Locate the cell with the specified text and output its [x, y] center coordinate. 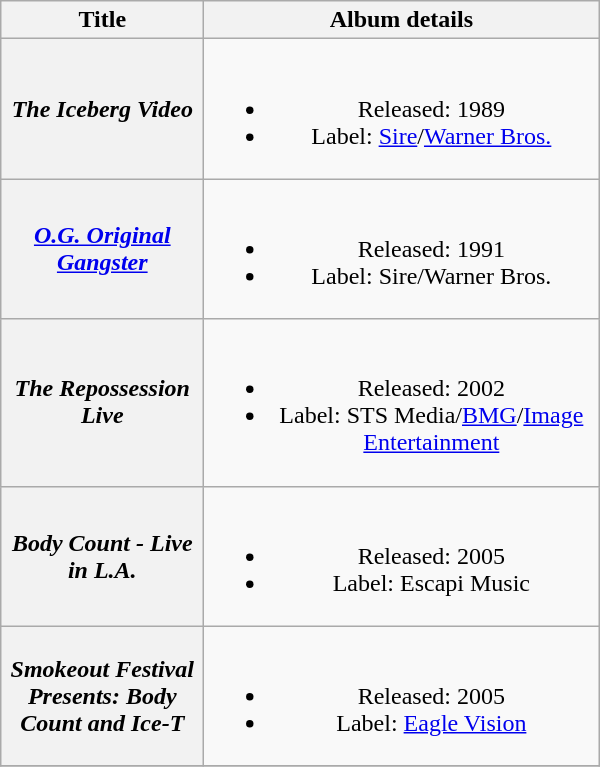
Released: 2005Label: Escapi Music [402, 556]
The Iceberg Video [102, 109]
Smokeout Festival Presents: Body Count and Ice-T [102, 696]
Released: 1991Label: Sire/Warner Bros. [402, 249]
Released: 2002Label: STS Media/BMG/Image Entertainment [402, 402]
Album details [402, 20]
Title [102, 20]
The Repossession Live [102, 402]
Body Count - Live in L.A. [102, 556]
Released: 2005Label: Eagle Vision [402, 696]
Released: 1989Label: Sire/Warner Bros. [402, 109]
O.G. Original Gangster [102, 249]
